For the text-containing cell, return its midpoint in (X, Y) coordinate format. 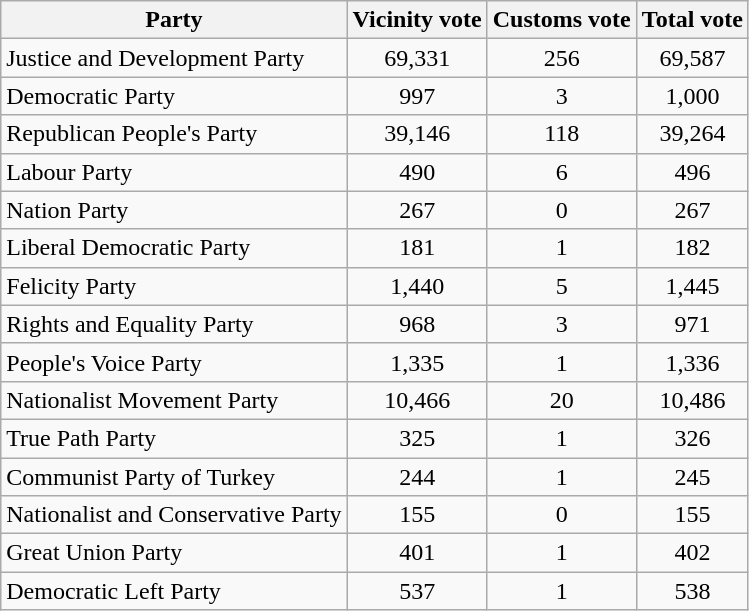
5 (562, 286)
1,000 (692, 96)
402 (692, 553)
1,336 (692, 362)
181 (417, 248)
Rights and Equality Party (174, 324)
968 (417, 324)
244 (417, 477)
997 (417, 96)
Felicity Party (174, 286)
Justice and Development Party (174, 58)
Customs vote (562, 20)
Total vote (692, 20)
6 (562, 172)
39,146 (417, 134)
Vicinity vote (417, 20)
1,445 (692, 286)
118 (562, 134)
Nationalist Movement Party (174, 400)
69,331 (417, 58)
Party (174, 20)
Communist Party of Turkey (174, 477)
326 (692, 438)
Nationalist and Conservative Party (174, 515)
Liberal Democratic Party (174, 248)
Nation Party (174, 210)
20 (562, 400)
537 (417, 591)
538 (692, 591)
Republican People's Party (174, 134)
256 (562, 58)
69,587 (692, 58)
325 (417, 438)
10,466 (417, 400)
245 (692, 477)
People's Voice Party (174, 362)
10,486 (692, 400)
Labour Party (174, 172)
Great Union Party (174, 553)
490 (417, 172)
Democratic Left Party (174, 591)
1,440 (417, 286)
401 (417, 553)
971 (692, 324)
39,264 (692, 134)
1,335 (417, 362)
True Path Party (174, 438)
496 (692, 172)
Democratic Party (174, 96)
182 (692, 248)
